Return the (X, Y) coordinate for the center point of the cell that contains the specified text.  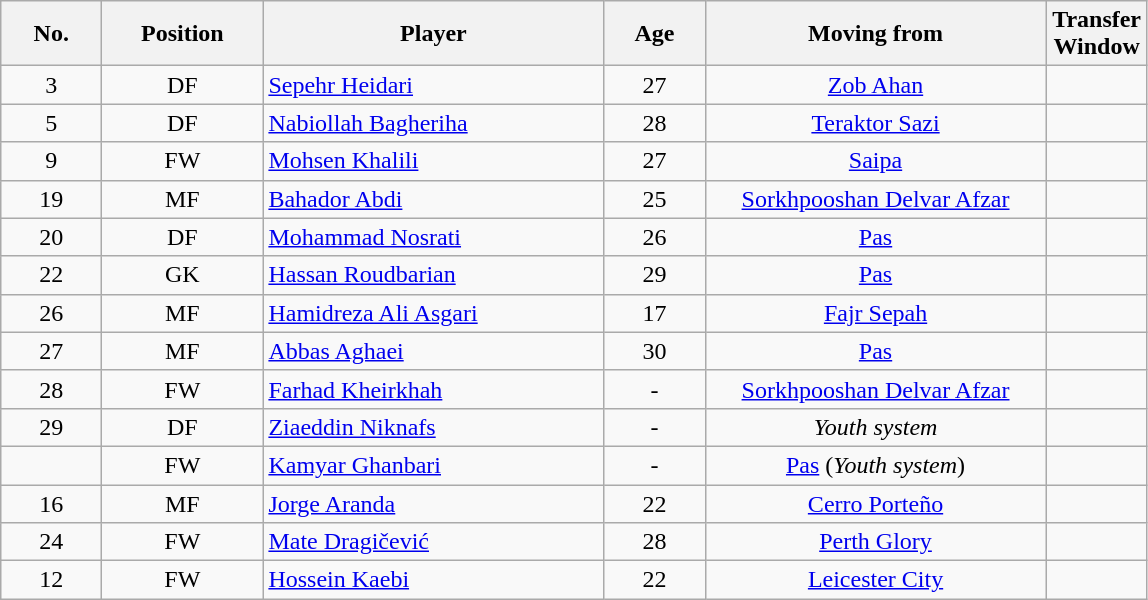
Zob Ahan (876, 85)
Jorge Aranda (434, 503)
Pas (Youth system) (876, 465)
Fajr Sepah (876, 313)
12 (52, 580)
Perth Glory (876, 542)
17 (654, 313)
GK (182, 275)
Leicester City (876, 580)
19 (52, 199)
30 (654, 351)
Hossein Kaebi (434, 580)
Mohammad Nosrati (434, 237)
Teraktor Sazi (876, 123)
16 (52, 503)
Ziaeddin Niknafs (434, 427)
9 (52, 161)
5 (52, 123)
Farhad Kheirkhah (434, 389)
Hassan Roudbarian (434, 275)
25 (654, 199)
Transfer Window (1096, 34)
3 (52, 85)
Player (434, 34)
Nabiollah Bagheriha (434, 123)
24 (52, 542)
Bahador Abdi (434, 199)
20 (52, 237)
Mohsen Khalili (434, 161)
Age (654, 34)
Sepehr Heidari (434, 85)
Kamyar Ghanbari (434, 465)
Hamidreza Ali Asgari (434, 313)
Youth system (876, 427)
No. (52, 34)
Position (182, 34)
Abbas Aghaei (434, 351)
Cerro Porteño (876, 503)
Saipa (876, 161)
Mate Dragičević (434, 542)
Moving from (876, 34)
